Pinpoint the cell where the given text exists, returning its [X, Y] midpoint coordinate. 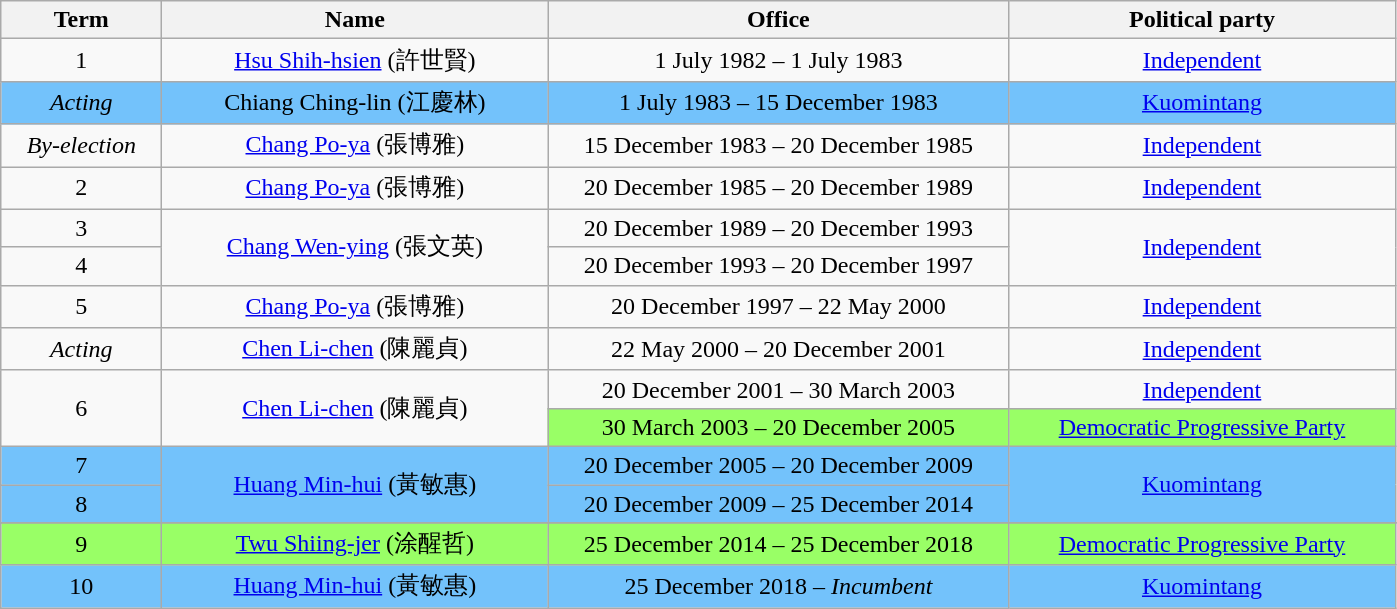
2 [82, 188]
Political party [1202, 20]
Office [778, 20]
6 [82, 408]
20 December 1993 – 20 December 1997 [778, 266]
30 March 2003 – 20 December 2005 [778, 427]
20 December 2005 – 20 December 2009 [778, 465]
25 December 2014 – 25 December 2018 [778, 544]
Hsu Shih-hsien (許世賢) [355, 60]
By-election [82, 146]
20 December 2009 – 25 December 2014 [778, 503]
8 [82, 503]
20 December 2001 – 30 March 2003 [778, 389]
20 December 1989 – 20 December 1993 [778, 228]
7 [82, 465]
25 December 2018 – Incumbent [778, 586]
1 July 1982 – 1 July 1983 [778, 60]
Name [355, 20]
9 [82, 544]
5 [82, 306]
20 December 1985 – 20 December 1989 [778, 188]
Chiang Ching-lin (江慶林) [355, 102]
1 July 1983 – 15 December 1983 [778, 102]
1 [82, 60]
4 [82, 266]
Twu Shiing-jer (涂醒哲) [355, 544]
10 [82, 586]
22 May 2000 – 20 December 2001 [778, 350]
20 December 1997 – 22 May 2000 [778, 306]
Term [82, 20]
3 [82, 228]
15 December 1983 – 20 December 1985 [778, 146]
Chang Wen-ying (張文英) [355, 247]
